Find where the given text appears and provide that cell's center as [X, Y] coordinate. 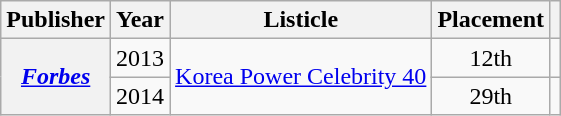
29th [491, 96]
Year [140, 20]
2013 [140, 58]
Forbes [56, 77]
2014 [140, 96]
Publisher [56, 20]
Listicle [301, 20]
Placement [491, 20]
Korea Power Celebrity 40 [301, 77]
12th [491, 58]
